Detect which cell encompasses the target text, then output its (x, y) center coordinate. 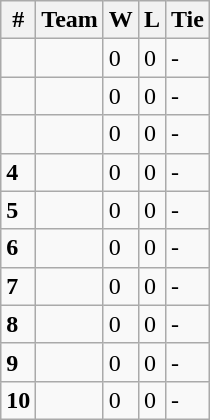
L (152, 20)
Team (70, 20)
4 (18, 172)
9 (18, 362)
8 (18, 324)
10 (18, 400)
Tie (187, 20)
7 (18, 286)
# (18, 20)
6 (18, 248)
5 (18, 210)
W (120, 20)
